From the cell containing the given text, extract its center point as [X, Y] coordinate. 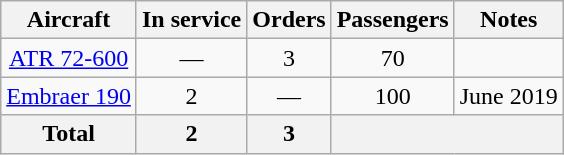
70 [392, 58]
Embraer 190 [69, 96]
Total [69, 134]
Orders [289, 20]
In service [191, 20]
ATR 72-600 [69, 58]
Passengers [392, 20]
Aircraft [69, 20]
Notes [508, 20]
100 [392, 96]
June 2019 [508, 96]
